Return (X, Y) of the center of cell containing provided text 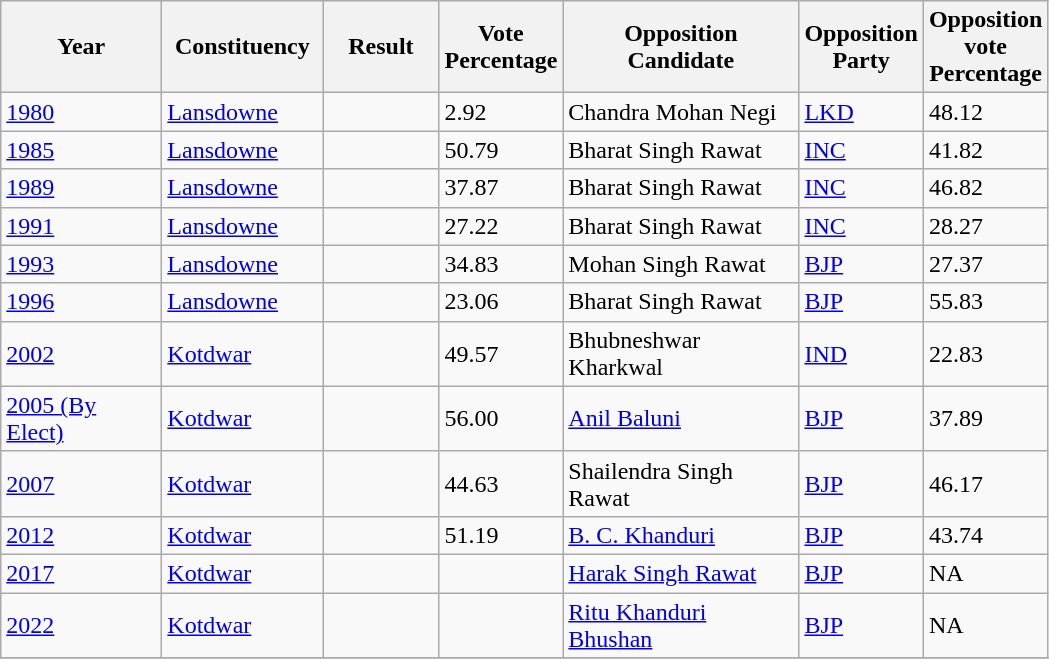
1996 (82, 302)
2.92 (501, 112)
Anil Baluni (681, 418)
48.12 (985, 112)
44.63 (501, 484)
Vote Percentage (501, 47)
Constituency (242, 47)
2012 (82, 535)
Bhubneshwar Kharkwal (681, 354)
Opposition Party (861, 47)
Ritu Khanduri Bhushan (681, 624)
37.89 (985, 418)
55.83 (985, 302)
34.83 (501, 264)
37.87 (501, 188)
41.82 (985, 150)
1980 (82, 112)
49.57 (501, 354)
Shailendra Singh Rawat (681, 484)
28.27 (985, 226)
1993 (82, 264)
56.00 (501, 418)
2002 (82, 354)
27.37 (985, 264)
1991 (82, 226)
46.82 (985, 188)
Harak Singh Rawat (681, 573)
46.17 (985, 484)
22.83 (985, 354)
Result (381, 47)
Chandra Mohan Negi (681, 112)
2007 (82, 484)
50.79 (501, 150)
Opposition vote Percentage (985, 47)
Year (82, 47)
Opposition Candidate (681, 47)
B. C. Khanduri (681, 535)
27.22 (501, 226)
43.74 (985, 535)
IND (861, 354)
1985 (82, 150)
2005 (By Elect) (82, 418)
Mohan Singh Rawat (681, 264)
LKD (861, 112)
2022 (82, 624)
1989 (82, 188)
2017 (82, 573)
51.19 (501, 535)
23.06 (501, 302)
